Extract the [X, Y] coordinate from the center of the cell holding the provided text.  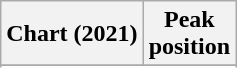
Chart (2021) [72, 34]
Peakposition [189, 34]
